Return [x, y] of the center of cell containing provided text 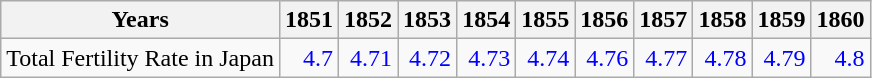
4.78 [722, 58]
1858 [722, 20]
1854 [486, 20]
4.8 [840, 58]
4.73 [486, 58]
4.72 [428, 58]
4.74 [546, 58]
1859 [782, 20]
4.77 [664, 58]
Total Fertility Rate in Japan [140, 58]
1856 [604, 20]
4.79 [782, 58]
4.71 [368, 58]
4.7 [308, 58]
Years [140, 20]
1857 [664, 20]
1851 [308, 20]
1853 [428, 20]
4.76 [604, 58]
1852 [368, 20]
1855 [546, 20]
1860 [840, 20]
